Extract the (X, Y) coordinate from the center of the cell holding the provided text.  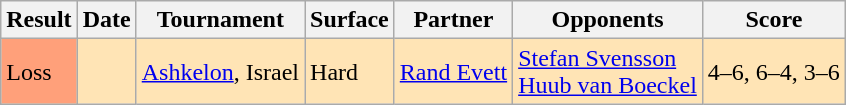
Rand Evett (453, 72)
Date (106, 20)
Surface (350, 20)
Partner (453, 20)
Hard (350, 72)
Result (39, 20)
Stefan Svensson Huub van Boeckel (608, 72)
Opponents (608, 20)
Tournament (220, 20)
Ashkelon, Israel (220, 72)
Loss (39, 72)
Score (774, 20)
4–6, 6–4, 3–6 (774, 72)
